Extract the [x, y] coordinate from the center of the cell holding the provided text.  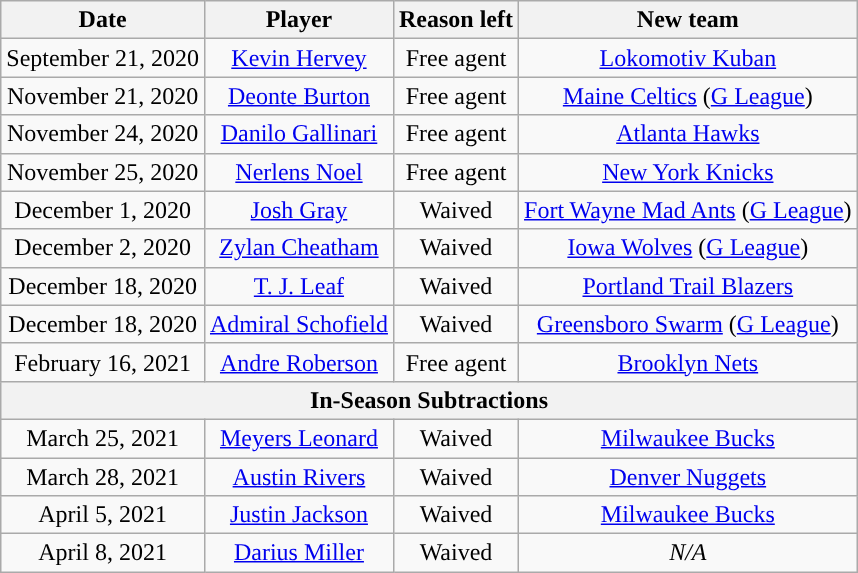
Justin Jackson [298, 515]
Nerlens Noel [298, 172]
November 21, 2020 [103, 96]
Josh Gray [298, 210]
Zylan Cheatham [298, 248]
December 2, 2020 [103, 248]
Greensboro Swarm (G League) [688, 324]
Brooklyn Nets [688, 362]
Portland Trail Blazers [688, 286]
Denver Nuggets [688, 477]
Player [298, 20]
Fort Wayne Mad Ants (G League) [688, 210]
T. J. Leaf [298, 286]
Austin Rivers [298, 477]
Reason left [456, 20]
Kevin Hervey [298, 58]
Lokomotiv Kuban [688, 58]
New York Knicks [688, 172]
In-Season Subtractions [429, 400]
April 8, 2021 [103, 553]
Deonte Burton [298, 96]
November 24, 2020 [103, 134]
March 25, 2021 [103, 438]
September 21, 2020 [103, 58]
Date [103, 20]
Atlanta Hawks [688, 134]
Andre Roberson [298, 362]
March 28, 2021 [103, 477]
Maine Celtics (G League) [688, 96]
November 25, 2020 [103, 172]
April 5, 2021 [103, 515]
Meyers Leonard [298, 438]
Danilo Gallinari [298, 134]
Darius Miller [298, 553]
N/A [688, 553]
Admiral Schofield [298, 324]
Iowa Wolves (G League) [688, 248]
New team [688, 20]
December 1, 2020 [103, 210]
February 16, 2021 [103, 362]
